Detect which cell encompasses the target text, then output its (x, y) center coordinate. 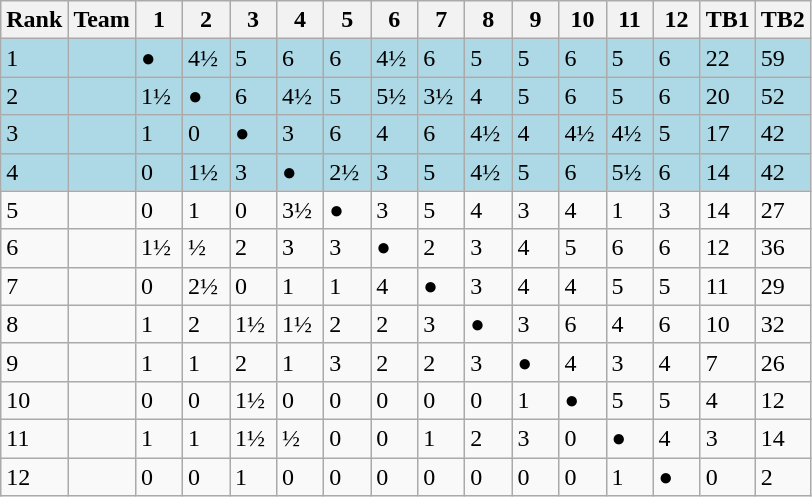
36 (782, 248)
29 (782, 286)
TB2 (782, 20)
Rank (34, 20)
59 (782, 58)
TB1 (728, 20)
Team (102, 20)
52 (782, 96)
22 (728, 58)
26 (782, 362)
17 (728, 134)
20 (728, 96)
27 (782, 210)
32 (782, 324)
